Pinpoint the cell where the given text exists, returning its [x, y] midpoint coordinate. 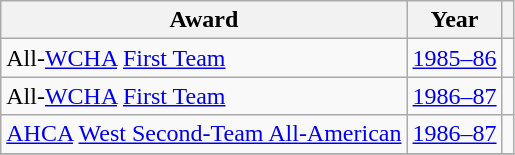
1985–86 [454, 58]
AHCA West Second-Team All-American [204, 134]
Award [204, 20]
Year [454, 20]
